Output the (X, Y) coordinate of the center of the cell containing the given text.  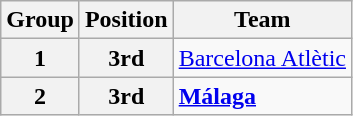
2 (40, 96)
Position (126, 20)
Barcelona Atlètic (262, 58)
Group (40, 20)
Málaga (262, 96)
Team (262, 20)
1 (40, 58)
